Scan for the cell matching the given text and deliver its (x, y) coordinate at center. 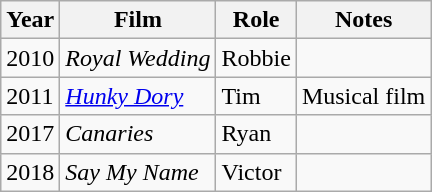
2010 (30, 58)
Royal Wedding (138, 58)
Say My Name (138, 172)
Tim (256, 96)
2011 (30, 96)
Film (138, 20)
Canaries (138, 134)
Musical film (363, 96)
Notes (363, 20)
Role (256, 20)
Robbie (256, 58)
2018 (30, 172)
2017 (30, 134)
Hunky Dory (138, 96)
Ryan (256, 134)
Year (30, 20)
Victor (256, 172)
